Output the (x, y) coordinate of the center of the cell containing the given text.  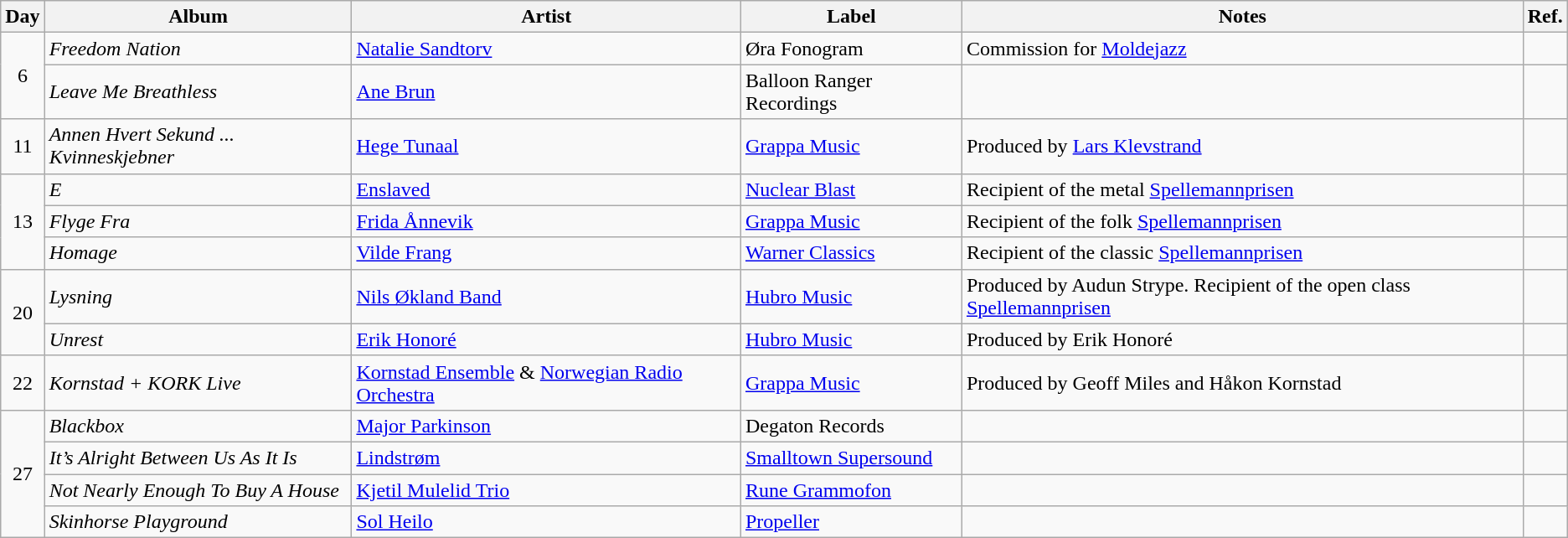
20 (23, 312)
Lysning (198, 297)
6 (23, 75)
Day (23, 17)
Notes (1242, 17)
22 (23, 382)
Label (851, 17)
27 (23, 473)
Propeller (851, 522)
E (198, 189)
Øra Fonogram (851, 49)
Natalie Sandtorv (546, 49)
Produced by Audun Strype. Recipient of the open class Spellemannprisen (1242, 297)
Produced by Lars Klevstrand (1242, 146)
Kornstad Ensemble & Norwegian Radio Orchestra (546, 382)
Vilde Frang (546, 253)
Enslaved (546, 189)
Recipient of the metal Spellemannprisen (1242, 189)
Nils Økland Band (546, 297)
Flyge Fra (198, 221)
Homage (198, 253)
Album (198, 17)
Degaton Records (851, 426)
11 (23, 146)
Unrest (198, 339)
Freedom Nation (198, 49)
Not Nearly Enough To Buy A House (198, 490)
Rune Grammofon (851, 490)
Balloon Ranger Recordings (851, 92)
Nuclear Blast (851, 189)
It’s Alright Between Us As It Is (198, 458)
Major Parkinson (546, 426)
Lindstrøm (546, 458)
Kjetil Mulelid Trio (546, 490)
Ref. (1545, 17)
Commission for Moldejazz (1242, 49)
Blackbox (198, 426)
Recipient of the folk Spellemannprisen (1242, 221)
Erik Honoré (546, 339)
Annen Hvert Sekund ... Kvinneskjebner (198, 146)
Skinhorse Playground (198, 522)
Leave Me Breathless (198, 92)
13 (23, 221)
Warner Classics (851, 253)
Frida Ånnevik (546, 221)
Produced by Geoff Miles and Håkon Kornstad (1242, 382)
Hege Tunaal (546, 146)
Recipient of the classic Spellemannprisen (1242, 253)
Kornstad + KORK Live (198, 382)
Artist (546, 17)
Smalltown Supersound (851, 458)
Ane Brun (546, 92)
Sol Heilo (546, 522)
Produced by Erik Honoré (1242, 339)
